Find where the given text appears and provide that cell's center as [X, Y] coordinate. 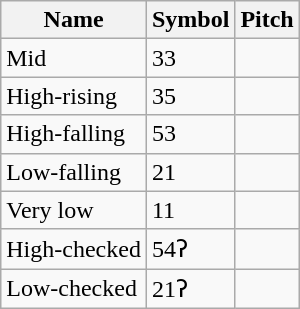
Low-falling [74, 172]
33 [190, 58]
High-rising [74, 96]
Mid [74, 58]
53 [190, 134]
High-falling [74, 134]
Name [74, 20]
Symbol [190, 20]
High-checked [74, 249]
54ʔ [190, 249]
21 [190, 172]
11 [190, 210]
Very low [74, 210]
21ʔ [190, 289]
Low-checked [74, 289]
35 [190, 96]
Pitch [267, 20]
